Locate the cell with the specified text and output its (x, y) center coordinate. 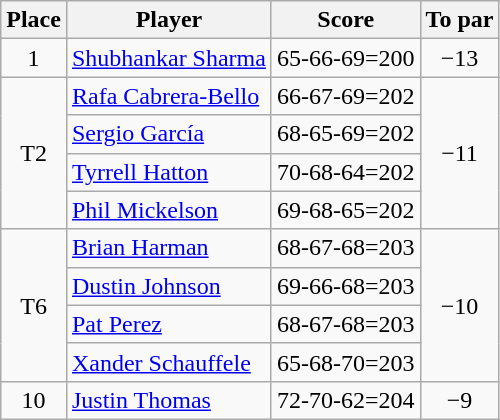
65-68-70=203 (346, 362)
−9 (460, 400)
69-66-68=203 (346, 286)
Sergio García (168, 134)
Score (346, 20)
Player (168, 20)
1 (34, 58)
72-70-62=204 (346, 400)
Pat Perez (168, 324)
Phil Mickelson (168, 210)
T6 (34, 305)
Place (34, 20)
69-68-65=202 (346, 210)
Justin Thomas (168, 400)
10 (34, 400)
Brian Harman (168, 248)
−10 (460, 305)
Xander Schauffele (168, 362)
Tyrrell Hatton (168, 172)
66-67-69=202 (346, 96)
Dustin Johnson (168, 286)
To par (460, 20)
70-68-64=202 (346, 172)
−13 (460, 58)
68-65-69=202 (346, 134)
Rafa Cabrera-Bello (168, 96)
Shubhankar Sharma (168, 58)
T2 (34, 153)
−11 (460, 153)
65-66-69=200 (346, 58)
